From the cell containing the given text, extract its center point as [x, y] coordinate. 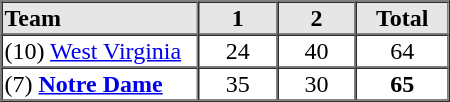
(7) Notre Dame [100, 84]
Team [100, 18]
Total [402, 18]
(10) West Virginia [100, 50]
1 [238, 18]
2 [316, 18]
24 [238, 50]
40 [316, 50]
30 [316, 84]
65 [402, 84]
64 [402, 50]
35 [238, 84]
